Scan for the cell matching the given text and deliver its (x, y) coordinate at center. 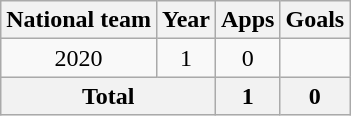
Total (108, 96)
Goals (315, 20)
Year (186, 20)
2020 (79, 58)
National team (79, 20)
Apps (248, 20)
